Return the [X, Y] coordinate for the center point of the cell that contains the specified text.  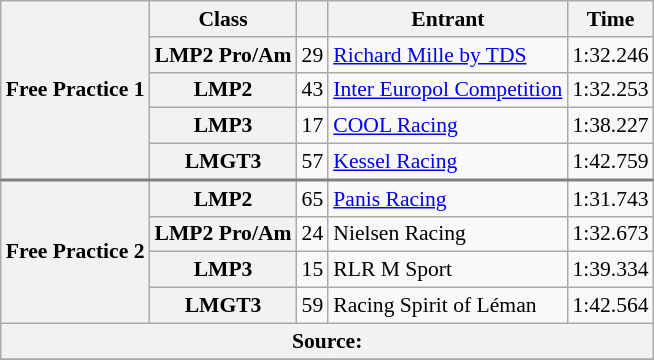
1:39.334 [610, 270]
24 [313, 234]
RLR M Sport [448, 270]
65 [313, 198]
1:32.253 [610, 90]
Free Practice 1 [76, 90]
1:31.743 [610, 198]
Entrant [448, 19]
57 [313, 162]
1:38.227 [610, 126]
59 [313, 306]
Racing Spirit of Léman [448, 306]
Panis Racing [448, 198]
1:42.759 [610, 162]
Inter Europol Competition [448, 90]
Class [224, 19]
Nielsen Racing [448, 234]
Free Practice 2 [76, 252]
1:32.673 [610, 234]
15 [313, 270]
Kessel Racing [448, 162]
Richard Mille by TDS [448, 55]
COOL Racing [448, 126]
29 [313, 55]
17 [313, 126]
43 [313, 90]
Source: [328, 341]
Time [610, 19]
1:32.246 [610, 55]
1:42.564 [610, 306]
